Extract the [x, y] coordinate from the center of the cell holding the provided text.  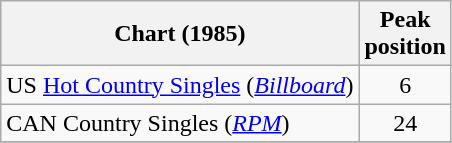
Peakposition [405, 34]
6 [405, 85]
CAN Country Singles (RPM) [180, 123]
Chart (1985) [180, 34]
US Hot Country Singles (Billboard) [180, 85]
24 [405, 123]
